For the text-containing cell, return its midpoint in (x, y) coordinate format. 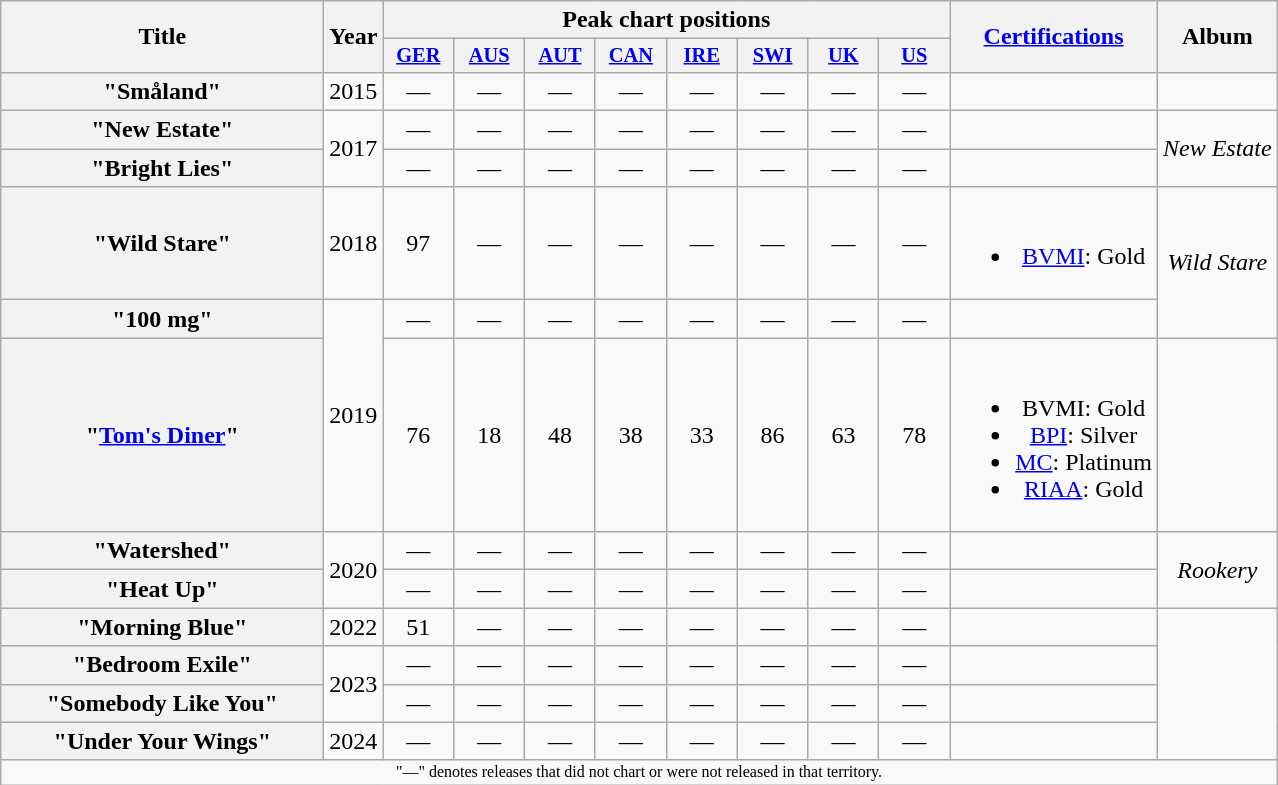
CAN (630, 56)
"Bedroom Exile" (162, 665)
"Morning Blue" (162, 627)
IRE (702, 56)
2023 (354, 684)
2015 (354, 91)
Year (354, 37)
78 (914, 435)
"Småland" (162, 91)
"Somebody Like You" (162, 703)
18 (490, 435)
2018 (354, 244)
"100 mg" (162, 319)
Rookery (1217, 570)
GER (418, 56)
"Wild Stare" (162, 244)
2017 (354, 149)
97 (418, 244)
Album (1217, 37)
51 (418, 627)
Title (162, 37)
"Bright Lies" (162, 168)
Certifications (1054, 37)
"New Estate" (162, 130)
76 (418, 435)
US (914, 56)
"Heat Up" (162, 589)
AUS (490, 56)
Peak chart positions (666, 20)
2020 (354, 570)
"Watershed" (162, 551)
2024 (354, 741)
2022 (354, 627)
48 (560, 435)
86 (772, 435)
63 (844, 435)
33 (702, 435)
"—" denotes releases that did not chart or were not released in that territory. (639, 772)
UK (844, 56)
2019 (354, 416)
BVMI: GoldBPI: SilverMC: PlatinumRIAA: Gold (1054, 435)
New Estate (1217, 149)
"Under Your Wings" (162, 741)
38 (630, 435)
AUT (560, 56)
Wild Stare (1217, 262)
"Tom's Diner" (162, 435)
BVMI: Gold (1054, 244)
SWI (772, 56)
